Locate the cell with the specified text and output its [x, y] center coordinate. 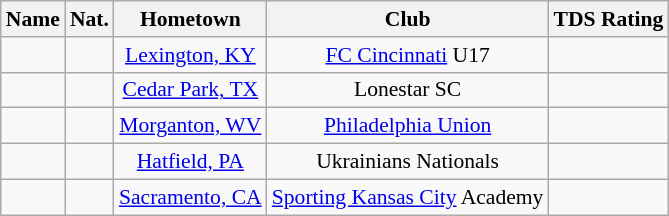
Hatfield, PA [190, 162]
Lexington, KY [190, 55]
TDS Rating [608, 19]
Lonestar SC [408, 90]
Hometown [190, 19]
Sacramento, CA [190, 197]
FC Cincinnati U17 [408, 55]
Cedar Park, TX [190, 90]
Philadelphia Union [408, 126]
Club [408, 19]
Name [33, 19]
Morganton, WV [190, 126]
Nat. [90, 19]
Ukrainians Nationals [408, 162]
Sporting Kansas City Academy [408, 197]
